Locate the cell with the specified text and output its [X, Y] center coordinate. 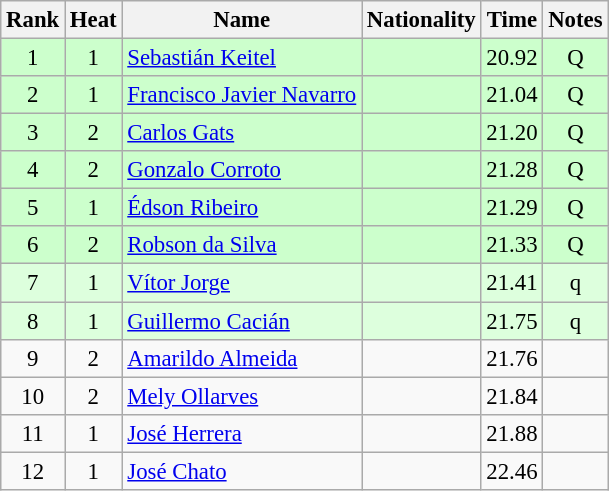
21.28 [512, 170]
Heat [94, 20]
José Herrera [242, 433]
Francisco Javier Navarro [242, 95]
20.92 [512, 58]
Édson Ribeiro [242, 208]
10 [33, 396]
8 [33, 321]
Vítor Jorge [242, 283]
4 [33, 170]
Guillermo Cacián [242, 321]
11 [33, 433]
21.29 [512, 208]
21.41 [512, 283]
Rank [33, 20]
Time [512, 20]
7 [33, 283]
21.20 [512, 133]
6 [33, 245]
Sebastián Keitel [242, 58]
Mely Ollarves [242, 396]
Nationality [422, 20]
22.46 [512, 471]
21.75 [512, 321]
21.84 [512, 396]
5 [33, 208]
21.04 [512, 95]
José Chato [242, 471]
Notes [576, 20]
Amarildo Almeida [242, 358]
12 [33, 471]
Robson da Silva [242, 245]
Carlos Gats [242, 133]
21.33 [512, 245]
21.88 [512, 433]
3 [33, 133]
21.76 [512, 358]
Gonzalo Corroto [242, 170]
9 [33, 358]
Name [242, 20]
